Find where the given text appears and provide that cell's center as (X, Y) coordinate. 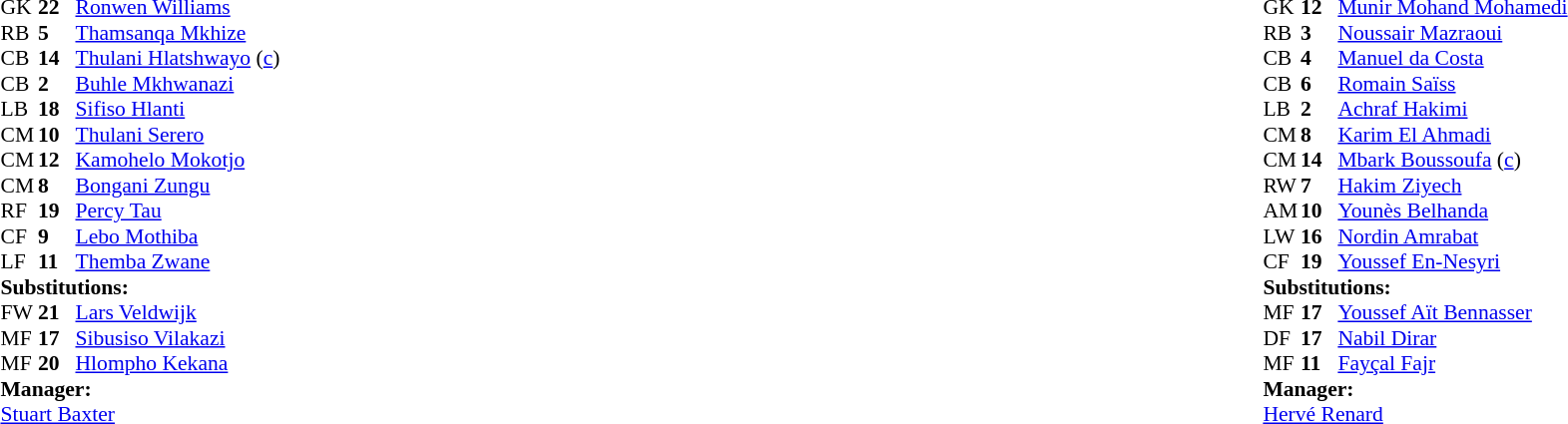
Karim El Ahmadi (1452, 135)
Nabil Dirar (1452, 338)
Hlompho Kekana (178, 364)
Romain Saïss (1452, 84)
LW (1282, 236)
21 (57, 312)
Lars Veldwijk (178, 312)
Youssef Aït Bennasser (1452, 312)
AM (1282, 211)
Kamohelo Mokotjo (178, 161)
Sifiso Hlanti (178, 109)
RF (19, 211)
Percy Tau (178, 211)
7 (1319, 186)
FW (19, 312)
Bongani Zungu (178, 186)
RW (1282, 186)
Achraf Hakimi (1452, 109)
Noussair Mazraoui (1452, 33)
Sibusiso Vilakazi (178, 338)
Thulani Hlatshwayo (c) (178, 59)
Hakim Ziyech (1452, 186)
Younès Belhanda (1452, 211)
3 (1319, 33)
5 (57, 33)
Fayçal Fajr (1452, 364)
Manuel da Costa (1452, 59)
Thulani Serero (178, 135)
Themba Zwane (178, 262)
20 (57, 364)
DF (1282, 338)
4 (1319, 59)
Youssef En-Nesyri (1452, 262)
LF (19, 262)
Buhle Mkhwanazi (178, 84)
6 (1319, 84)
Mbark Boussoufa (c) (1452, 161)
16 (1319, 236)
Nordin Amrabat (1452, 236)
12 (57, 161)
Lebo Mothiba (178, 236)
Thamsanqa Mkhize (178, 33)
18 (57, 109)
9 (57, 236)
